Return the [x, y] coordinate for the center point of the cell that contains the specified text.  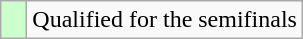
Qualified for the semifinals [165, 20]
